Find where the given text appears and provide that cell's center as [x, y] coordinate. 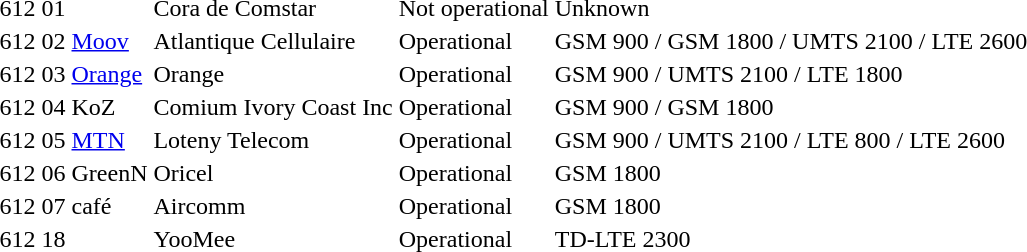
Oricel [273, 173]
Moov [110, 41]
Aircomm [273, 206]
Atlantique Cellulaire [273, 41]
03 [54, 74]
06 [54, 173]
Comium Ivory Coast Inc [273, 107]
05 [54, 140]
KoZ [110, 107]
MTN [110, 140]
02 [54, 41]
07 [54, 206]
04 [54, 107]
GreenN [110, 173]
café [110, 206]
Loteny Telecom [273, 140]
